Return [X, Y] of the center of cell containing provided text 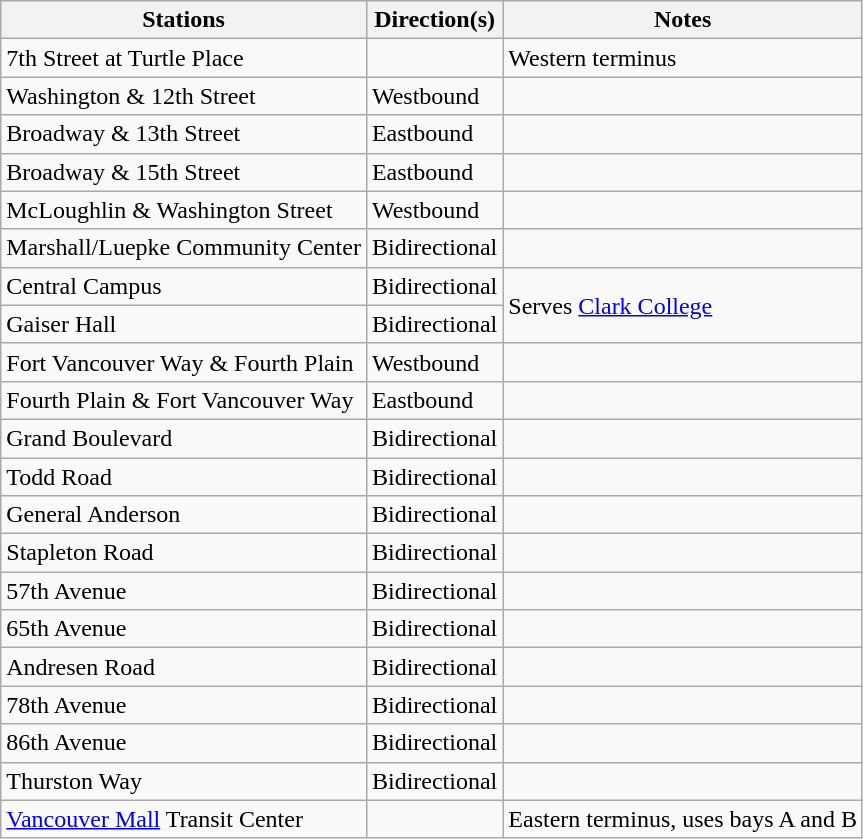
Western terminus [683, 58]
65th Avenue [184, 629]
Broadway & 13th Street [184, 134]
Fort Vancouver Way & Fourth Plain [184, 362]
Eastern terminus, uses bays A and B [683, 819]
General Anderson [184, 515]
Stapleton Road [184, 553]
Grand Boulevard [184, 438]
Washington & 12th Street [184, 96]
78th Avenue [184, 705]
Thurston Way [184, 781]
86th Avenue [184, 743]
Andresen Road [184, 667]
57th Avenue [184, 591]
7th Street at Turtle Place [184, 58]
Stations [184, 20]
Marshall/Luepke Community Center [184, 248]
Broadway & 15th Street [184, 172]
Vancouver Mall Transit Center [184, 819]
Todd Road [184, 477]
Direction(s) [434, 20]
McLoughlin & Washington Street [184, 210]
Gaiser Hall [184, 324]
Central Campus [184, 286]
Serves Clark College [683, 305]
Notes [683, 20]
Fourth Plain & Fort Vancouver Way [184, 400]
